Return the (x, y) coordinate for the center point of the cell that contains the specified text.  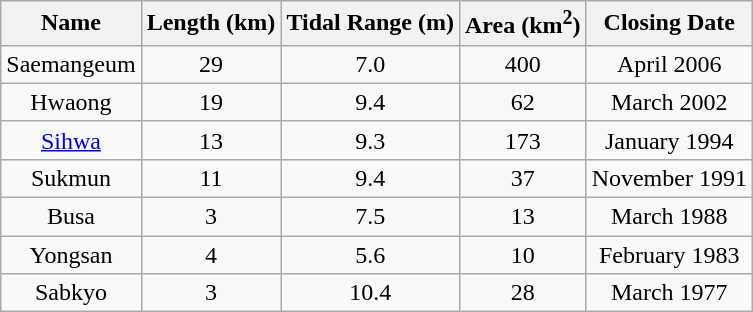
173 (522, 140)
Yongsan (71, 255)
April 2006 (669, 64)
Name (71, 24)
28 (522, 293)
19 (211, 102)
4 (211, 255)
March 1988 (669, 217)
Sihwa (71, 140)
February 1983 (669, 255)
Hwaong (71, 102)
400 (522, 64)
Length (km) (211, 24)
29 (211, 64)
November 1991 (669, 178)
March 1977 (669, 293)
Sabkyo (71, 293)
Saemangeum (71, 64)
5.6 (370, 255)
37 (522, 178)
11 (211, 178)
7.5 (370, 217)
Area (km2) (522, 24)
Tidal Range (m) (370, 24)
7.0 (370, 64)
March 2002 (669, 102)
10 (522, 255)
Closing Date (669, 24)
January 1994 (669, 140)
Busa (71, 217)
9.3 (370, 140)
Sukmun (71, 178)
62 (522, 102)
10.4 (370, 293)
